Detect which cell encompasses the target text, then output its (x, y) center coordinate. 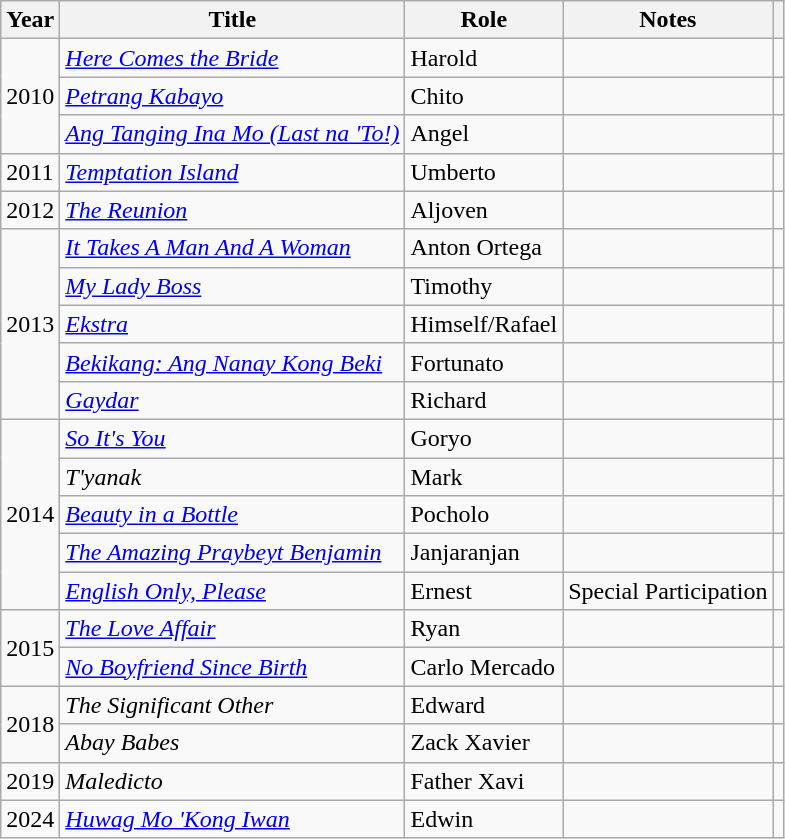
Chito (484, 96)
Ekstra (232, 324)
Petrang Kabayo (232, 96)
Beauty in a Bottle (232, 515)
2012 (30, 210)
Harold (484, 58)
Temptation Island (232, 172)
2019 (30, 781)
Anton Ortega (484, 248)
Zack Xavier (484, 743)
Bekikang: Ang Nanay Kong Beki (232, 362)
Here Comes the Bride (232, 58)
T'yanak (232, 477)
Mark (484, 477)
Gaydar (232, 400)
My Lady Boss (232, 286)
Ryan (484, 629)
Huwag Mo 'Kong Iwan (232, 819)
Ernest (484, 591)
2011 (30, 172)
The Reunion (232, 210)
Fortunato (484, 362)
Umberto (484, 172)
2018 (30, 724)
Year (30, 20)
No Boyfriend Since Birth (232, 667)
Edwin (484, 819)
Title (232, 20)
Ang Tanging Ina Mo (Last na 'To!) (232, 134)
The Significant Other (232, 705)
Abay Babes (232, 743)
The Love Affair (232, 629)
Janjaranjan (484, 553)
2010 (30, 96)
So It's You (232, 438)
Maledicto (232, 781)
It Takes A Man And A Woman (232, 248)
The Amazing Praybeyt Benjamin (232, 553)
Role (484, 20)
Notes (668, 20)
Angel (484, 134)
Carlo Mercado (484, 667)
Edward (484, 705)
Pocholo (484, 515)
Himself/Rafael (484, 324)
Father Xavi (484, 781)
2013 (30, 324)
Goryo (484, 438)
English Only, Please (232, 591)
Special Participation (668, 591)
2024 (30, 819)
Timothy (484, 286)
Aljoven (484, 210)
Richard (484, 400)
2014 (30, 514)
2015 (30, 648)
